Determine the (X, Y) coordinate at the center of the cell enclosing the given text.  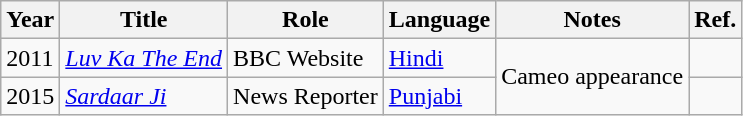
Title (144, 20)
Hindi (439, 58)
Ref. (716, 20)
BBC Website (306, 58)
2015 (30, 96)
Role (306, 20)
2011 (30, 58)
Sardaar Ji (144, 96)
Language (439, 20)
Year (30, 20)
Notes (592, 20)
Punjabi (439, 96)
Cameo appearance (592, 77)
Luv Ka The End (144, 58)
News Reporter (306, 96)
